Identify which cell holds the provided text, then report its (x, y) central coordinate. 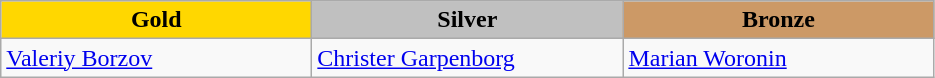
Bronze (778, 20)
Silver (468, 20)
Gold (156, 20)
Christer Garpenborg (468, 58)
Marian Woronin (778, 58)
Valeriy Borzov (156, 58)
